For the text-containing cell, return its midpoint in (X, Y) coordinate format. 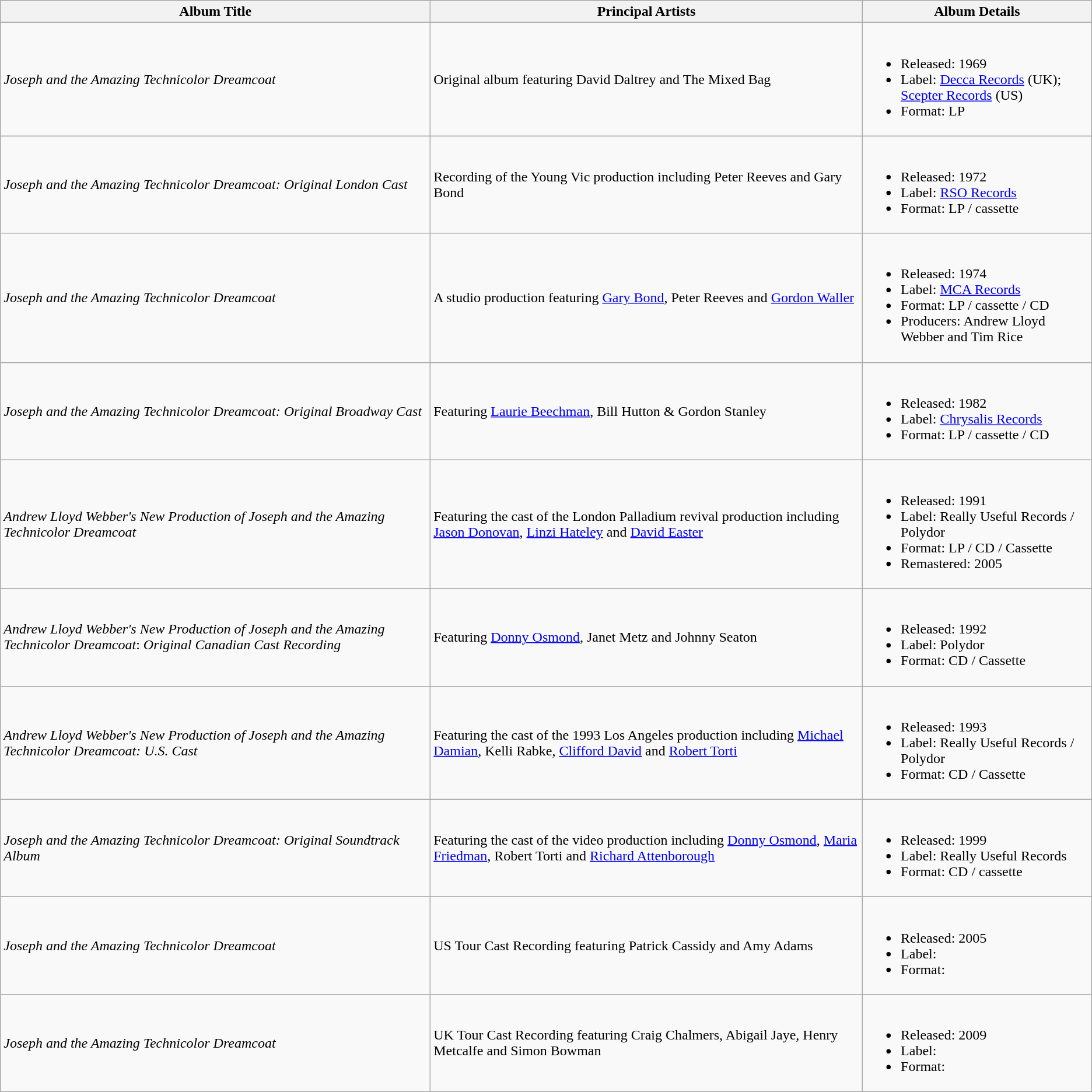
Andrew Lloyd Webber's New Production of Joseph and the Amazing Technicolor Dreamcoat (216, 524)
Featuring the cast of the London Palladium revival production including Jason Donovan, Linzi Hateley and David Easter (646, 524)
Released: 1991Label: Really Useful Records / PolydorFormat: LP / CD / CassetteRemastered: 2005 (978, 524)
UK Tour Cast Recording featuring Craig Chalmers, Abigail Jaye, Henry Metcalfe and Simon Bowman (646, 1043)
Principal Artists (646, 12)
Released: 1974Label: MCA RecordsFormat: LP / cassette / CDProducers: Andrew Lloyd Webber and Tim Rice (978, 297)
Released: 1999Label: Really Useful RecordsFormat: CD / cassette (978, 848)
Album Details (978, 12)
Released: 2005Label:Format: (978, 945)
Joseph and the Amazing Technicolor Dreamcoat: Original Soundtrack Album (216, 848)
Original album featuring David Daltrey and The Mixed Bag (646, 79)
Released: 1993Label: Really Useful Records / PolydorFormat: CD / Cassette (978, 743)
Featuring Donny Osmond, Janet Metz and Johnny Seaton (646, 637)
Recording of the Young Vic production including Peter Reeves and Gary Bond (646, 184)
Released: 1992Label: PolydorFormat: CD / Cassette (978, 637)
Andrew Lloyd Webber's New Production of Joseph and the Amazing Technicolor Dreamcoat: Original Canadian Cast Recording (216, 637)
Featuring Laurie Beechman, Bill Hutton & Gordon Stanley (646, 411)
Joseph and the Amazing Technicolor Dreamcoat: Original Broadway Cast (216, 411)
Released: 1969Label: Decca Records (UK); Scepter Records (US)Format: LP (978, 79)
Andrew Lloyd Webber's New Production of Joseph and the Amazing Technicolor Dreamcoat: U.S. Cast (216, 743)
Released: 1972Label: RSO RecordsFormat: LP / cassette (978, 184)
Released: 1982Label: Chrysalis RecordsFormat: LP / cassette / CD (978, 411)
Released: 2009Label:Format: (978, 1043)
Featuring the cast of the 1993 Los Angeles production including Michael Damian, Kelli Rabke, Clifford David and Robert Torti (646, 743)
Joseph and the Amazing Technicolor Dreamcoat: Original London Cast (216, 184)
Featuring the cast of the video production including Donny Osmond, Maria Friedman, Robert Torti and Richard Attenborough (646, 848)
US Tour Cast Recording featuring Patrick Cassidy and Amy Adams (646, 945)
A studio production featuring Gary Bond, Peter Reeves and Gordon Waller (646, 297)
Album Title (216, 12)
